Determine the (X, Y) coordinate at the center of the cell enclosing the given text.  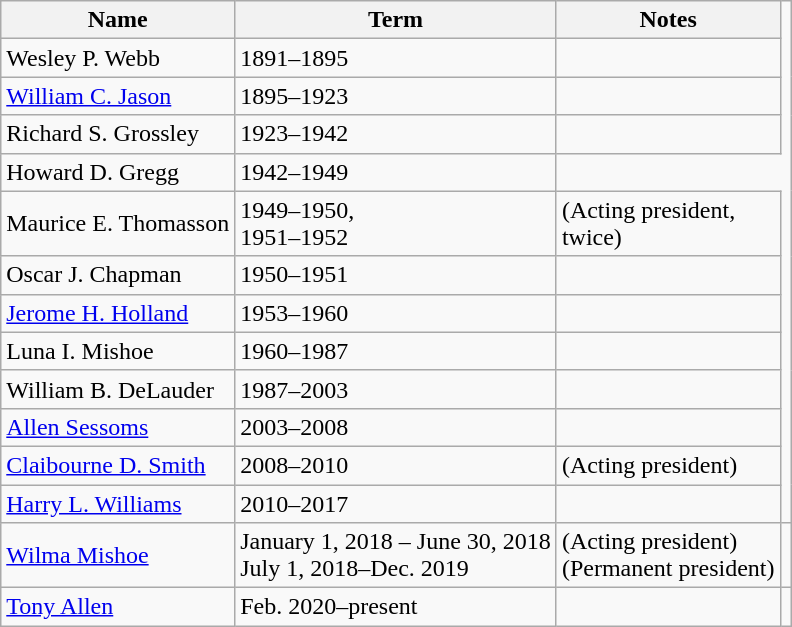
1953–1960 (396, 313)
1950–1951 (396, 275)
Wilma Mishoe (118, 556)
Wesley P. Webb (118, 58)
Claibourne D. Smith (118, 465)
1942–1949 (396, 172)
Maurice E. Thomasson (118, 224)
Harry L. Williams (118, 503)
1895–1923 (396, 96)
(Acting president) (668, 465)
Luna I. Mishoe (118, 351)
Allen Sessoms (118, 427)
Oscar J. Chapman (118, 275)
2008–2010 (396, 465)
William B. DeLauder (118, 389)
Richard S. Grossley (118, 134)
Tony Allen (118, 607)
(Acting president,twice) (668, 224)
1987–2003 (396, 389)
January 1, 2018 – June 30, 2018July 1, 2018–Dec. 2019 (396, 556)
Notes (668, 20)
1949–1950,1951–1952 (396, 224)
1923–1942 (396, 134)
Term (396, 20)
2003–2008 (396, 427)
1960–1987 (396, 351)
Jerome H. Holland (118, 313)
Name (118, 20)
(Acting president)(Permanent president) (668, 556)
William C. Jason (118, 96)
Howard D. Gregg (118, 172)
Feb. 2020–present (396, 607)
1891–1895 (396, 58)
2010–2017 (396, 503)
